Pinpoint the cell where the given text exists, returning its [X, Y] midpoint coordinate. 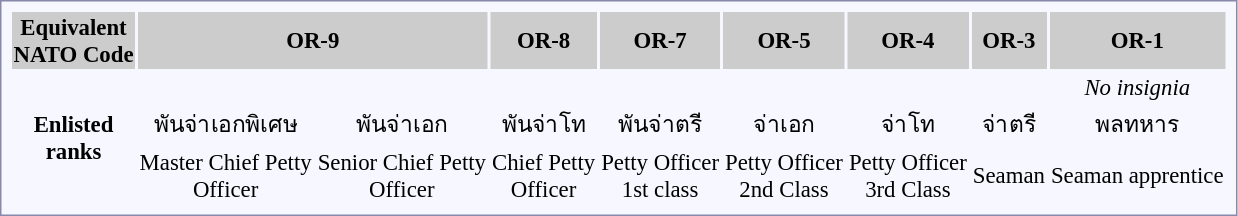
จ่าเอก [784, 124]
OR-7 [660, 40]
พันจ่าเอก [402, 124]
Master Chief PettyOfficer [226, 176]
EquivalentNATO Code [74, 40]
OR-3 [1008, 40]
No insignia [1137, 87]
Petty Officer3rd Class [908, 176]
OR-9 [312, 40]
OR-4 [908, 40]
Seaman apprentice [1137, 176]
OR-8 [543, 40]
OR-5 [784, 40]
พันจ่าตรี [660, 124]
Chief PettyOfficer [543, 176]
Petty Officer2nd Class [784, 176]
Petty Officer1st class [660, 176]
พลทหาร [1137, 124]
พันจ่าเอกพิเศษ [226, 124]
Seaman [1008, 176]
จ่าตรี [1008, 124]
OR-1 [1137, 40]
Senior Chief PettyOfficer [402, 176]
จ่าโท [908, 124]
พันจ่าโท [543, 124]
Enlistedranks [74, 138]
